Find where the given text appears and provide that cell's center as [X, Y] coordinate. 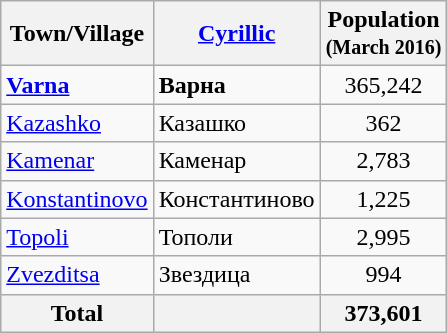
Kamenar [77, 161]
Town/Village [77, 34]
1,225 [384, 199]
Константиново [236, 199]
362 [384, 123]
Тополи [236, 237]
Topoli [77, 237]
Варна [236, 85]
Zvezditsa [77, 275]
365,242 [384, 85]
Varna [77, 85]
2,783 [384, 161]
Population(March 2016) [384, 34]
2,995 [384, 237]
Total [77, 313]
Cyrillic [236, 34]
373,601 [384, 313]
994 [384, 275]
Kazashko [77, 123]
Konstantinovo [77, 199]
Звездица [236, 275]
Казашко [236, 123]
Каменар [236, 161]
